Scan for the cell matching the given text and deliver its [x, y] coordinate at center. 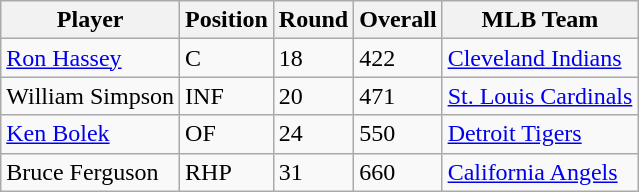
INF [227, 96]
18 [313, 58]
31 [313, 172]
Bruce Ferguson [90, 172]
Round [313, 20]
Cleveland Indians [540, 58]
Ken Bolek [90, 134]
California Angels [540, 172]
24 [313, 134]
OF [227, 134]
Overall [398, 20]
Player [90, 20]
422 [398, 58]
MLB Team [540, 20]
Ron Hassey [90, 58]
RHP [227, 172]
St. Louis Cardinals [540, 96]
Detroit Tigers [540, 134]
Position [227, 20]
William Simpson [90, 96]
C [227, 58]
20 [313, 96]
550 [398, 134]
660 [398, 172]
471 [398, 96]
